Search for the cell housing the specified text and yield its (X, Y) center coordinate. 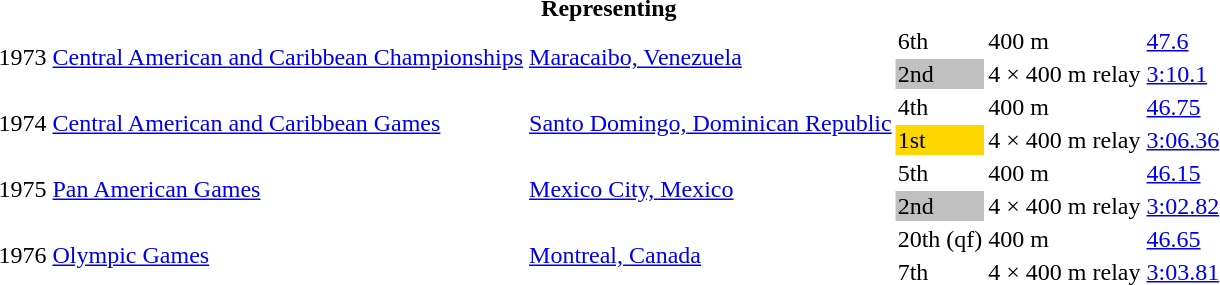
4th (940, 107)
Central American and Caribbean Championships (288, 58)
Pan American Games (288, 190)
6th (940, 41)
Central American and Caribbean Games (288, 124)
Santo Domingo, Dominican Republic (711, 124)
Mexico City, Mexico (711, 190)
20th (qf) (940, 239)
1st (940, 140)
5th (940, 173)
Maracaibo, Venezuela (711, 58)
